Find where the given text appears and provide that cell's center as [x, y] coordinate. 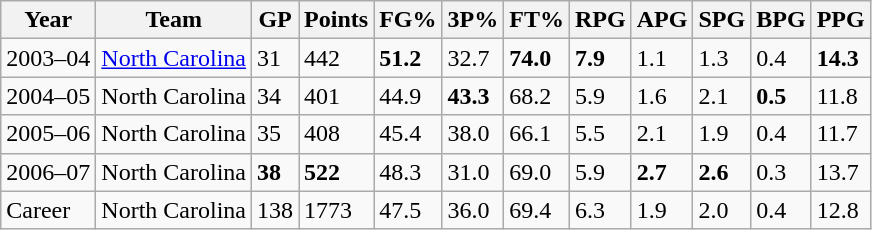
PPG [840, 20]
69.4 [537, 210]
2004–05 [48, 96]
38.0 [473, 134]
0.5 [781, 96]
6.3 [601, 210]
36.0 [473, 210]
2.6 [722, 172]
RPG [601, 20]
74.0 [537, 58]
2003–04 [48, 58]
5.5 [601, 134]
138 [276, 210]
FT% [537, 20]
38 [276, 172]
SPG [722, 20]
2.7 [662, 172]
32.7 [473, 58]
2.0 [722, 210]
34 [276, 96]
11.7 [840, 134]
GP [276, 20]
69.0 [537, 172]
0.3 [781, 172]
1.6 [662, 96]
31 [276, 58]
1773 [336, 210]
Team [174, 20]
51.2 [408, 58]
408 [336, 134]
3P% [473, 20]
522 [336, 172]
401 [336, 96]
45.4 [408, 134]
68.2 [537, 96]
1.3 [722, 58]
44.9 [408, 96]
2005–06 [48, 134]
BPG [781, 20]
12.8 [840, 210]
43.3 [473, 96]
FG% [408, 20]
442 [336, 58]
2006–07 [48, 172]
7.9 [601, 58]
48.3 [408, 172]
13.7 [840, 172]
1.1 [662, 58]
Year [48, 20]
47.5 [408, 210]
66.1 [537, 134]
APG [662, 20]
14.3 [840, 58]
Points [336, 20]
11.8 [840, 96]
35 [276, 134]
31.0 [473, 172]
Career [48, 210]
